Search for the cell housing the specified text and yield its (X, Y) center coordinate. 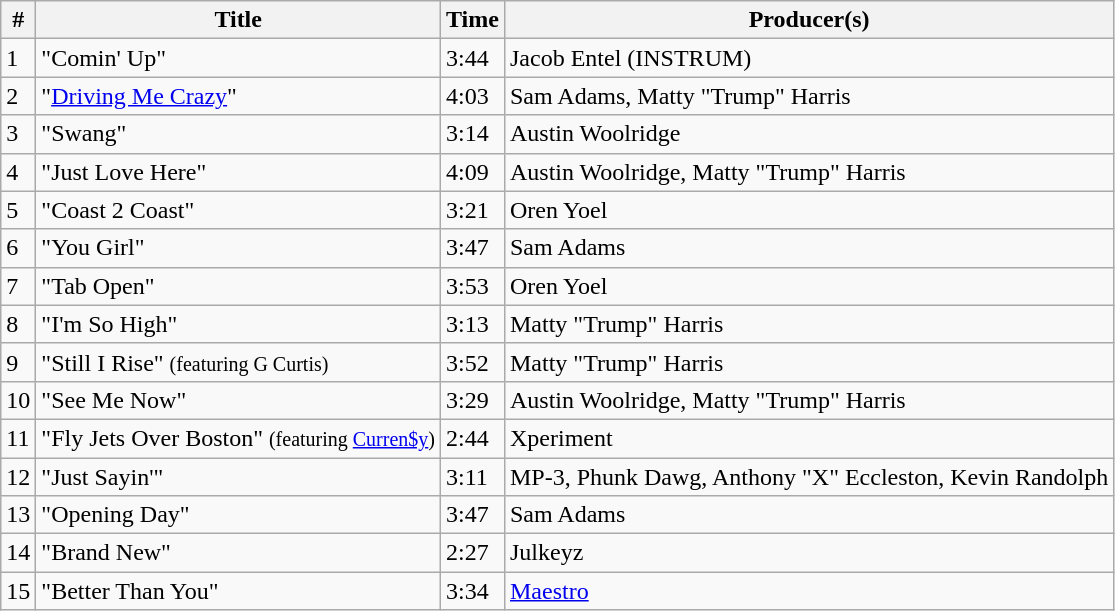
10 (18, 400)
Xperiment (808, 438)
3:21 (473, 210)
"Comin' Up" (238, 58)
MP-3, Phunk Dawg, Anthony "X" Eccleston, Kevin Randolph (808, 477)
4:03 (473, 96)
"Just Love Here" (238, 172)
3:53 (473, 286)
"Tab Open" (238, 286)
1 (18, 58)
Time (473, 20)
8 (18, 324)
Julkeyz (808, 553)
2 (18, 96)
# (18, 20)
Title (238, 20)
"Opening Day" (238, 515)
3:11 (473, 477)
"Still I Rise" (featuring G Curtis) (238, 362)
11 (18, 438)
13 (18, 515)
Maestro (808, 591)
5 (18, 210)
"Coast 2 Coast" (238, 210)
Jacob Entel (INSTRUM) (808, 58)
4 (18, 172)
"Fly Jets Over Boston" (featuring Curren$y) (238, 438)
"Swang" (238, 134)
"Just Sayin'" (238, 477)
3:44 (473, 58)
"Brand New" (238, 553)
3:52 (473, 362)
3:13 (473, 324)
6 (18, 248)
15 (18, 591)
"You Girl" (238, 248)
Austin Woolridge (808, 134)
3:29 (473, 400)
"I'm So High" (238, 324)
3:34 (473, 591)
7 (18, 286)
12 (18, 477)
"See Me Now" (238, 400)
3 (18, 134)
2:44 (473, 438)
Producer(s) (808, 20)
3:14 (473, 134)
9 (18, 362)
Sam Adams, Matty "Trump" Harris (808, 96)
4:09 (473, 172)
14 (18, 553)
"Driving Me Crazy" (238, 96)
"Better Than You" (238, 591)
2:27 (473, 553)
